Locate the cell with the specified text and output its (X, Y) center coordinate. 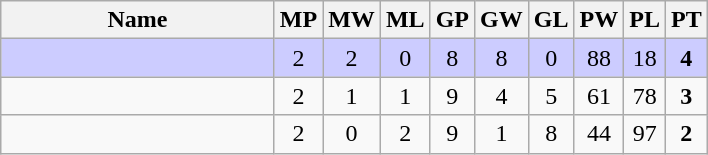
GW (502, 20)
MP (298, 20)
18 (645, 58)
78 (645, 96)
61 (599, 96)
PT (687, 20)
MW (352, 20)
97 (645, 134)
3 (687, 96)
ML (405, 20)
88 (599, 58)
GP (452, 20)
Name (138, 20)
PL (645, 20)
GL (551, 20)
5 (551, 96)
PW (599, 20)
44 (599, 134)
